From the cell containing the given text, extract its center point as (X, Y) coordinate. 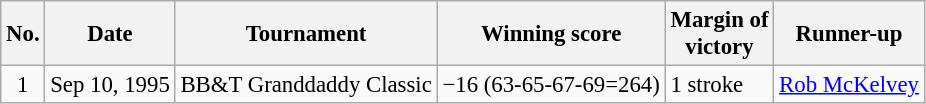
Winning score (551, 34)
Margin ofvictory (720, 34)
Rob McKelvey (849, 85)
Sep 10, 1995 (110, 85)
Tournament (306, 34)
Date (110, 34)
BB&T Granddaddy Classic (306, 85)
1 stroke (720, 85)
No. (23, 34)
−16 (63-65-67-69=264) (551, 85)
1 (23, 85)
Runner-up (849, 34)
